Pinpoint the cell where the given text exists, returning its [x, y] midpoint coordinate. 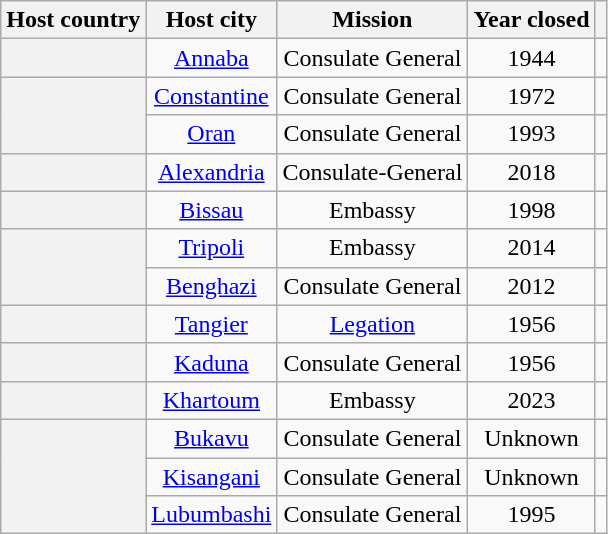
Lubumbashi [212, 515]
Oran [212, 134]
Tripoli [212, 248]
Year closed [532, 20]
Kaduna [212, 362]
1972 [532, 96]
1944 [532, 58]
Alexandria [212, 172]
1998 [532, 210]
Mission [372, 20]
Tangier [212, 324]
Bukavu [212, 438]
1993 [532, 134]
2023 [532, 400]
Legation [372, 324]
Khartoum [212, 400]
Host city [212, 20]
1995 [532, 515]
Annaba [212, 58]
Constantine [212, 96]
Benghazi [212, 286]
2014 [532, 248]
Consulate-General [372, 172]
2018 [532, 172]
Host country [74, 20]
2012 [532, 286]
Kisangani [212, 477]
Bissau [212, 210]
